Output the (X, Y) coordinate of the center of the cell containing the given text.  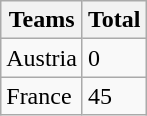
France (42, 96)
Teams (42, 20)
Total (114, 20)
0 (114, 58)
Austria (42, 58)
45 (114, 96)
